Provide the [x, y] coordinate of the cell's center where the given text is located.  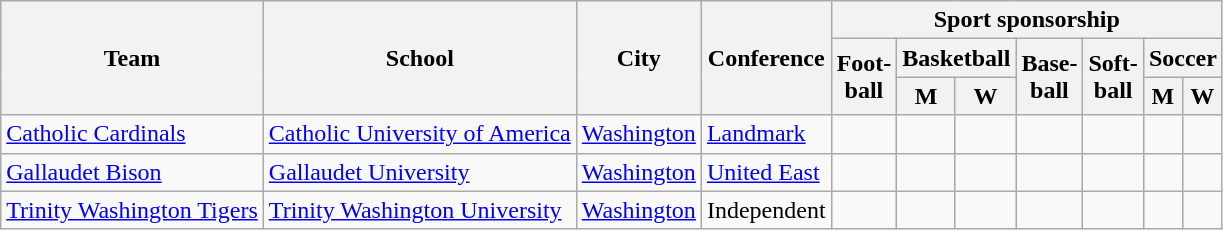
Base-ball [1050, 77]
Conference [766, 58]
City [638, 58]
Trinity Washington Tigers [132, 210]
Gallaudet Bison [132, 172]
Foot-ball [864, 77]
United East [766, 172]
Independent [766, 210]
Trinity Washington University [420, 210]
Sport sponsorship [1026, 20]
Team [132, 58]
Catholic University of America [420, 134]
Catholic Cardinals [132, 134]
Soccer [1182, 58]
Gallaudet University [420, 172]
Basketball [956, 58]
School [420, 58]
Soft-ball [1113, 77]
Landmark [766, 134]
